Capture the cell that displays the provided text and extract its (X, Y) central coordinate. 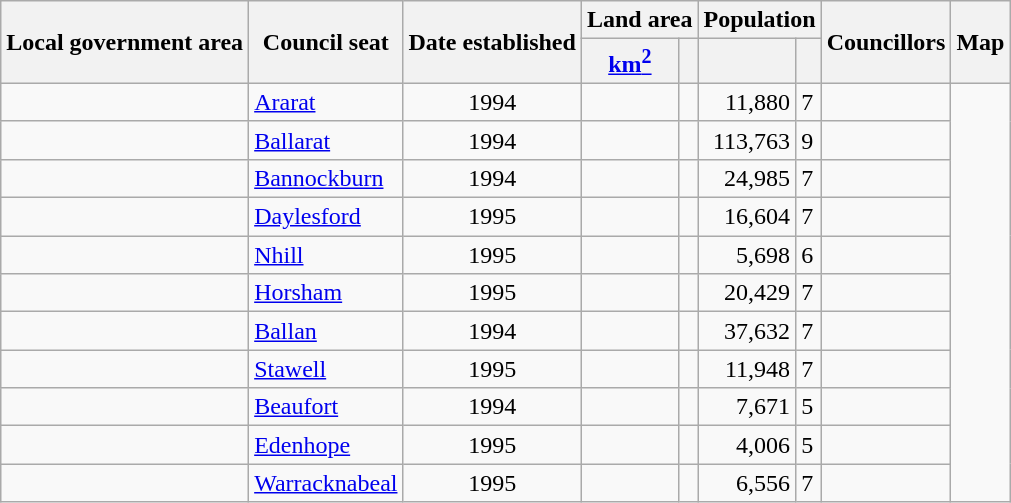
Ballarat (326, 140)
6 (809, 255)
Land area (640, 20)
11,948 (747, 369)
Population (760, 20)
Bannockburn (326, 178)
7,671 (747, 407)
20,429 (747, 293)
24,985 (747, 178)
Horsham (326, 293)
Councillors (886, 42)
Stawell (326, 369)
Ballan (326, 331)
11,880 (747, 102)
Map (980, 42)
km2 (630, 62)
Local government area (125, 42)
Council seat (326, 42)
113,763 (747, 140)
9 (809, 140)
4,006 (747, 445)
Daylesford (326, 217)
Nhill (326, 255)
Beaufort (326, 407)
Warracknabeal (326, 483)
Ararat (326, 102)
Edenhope (326, 445)
37,632 (747, 331)
Date established (492, 42)
5,698 (747, 255)
16,604 (747, 217)
6,556 (747, 483)
